Return the [x, y] coordinate for the center point of the cell that contains the specified text.  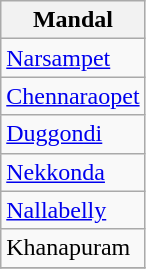
Chennaraopet [73, 96]
Duggondi [73, 134]
Narsampet [73, 58]
Nekkonda [73, 172]
Nallabelly [73, 210]
Mandal [73, 20]
Khanapuram [73, 248]
